Detect which cell encompasses the target text, then output its [x, y] center coordinate. 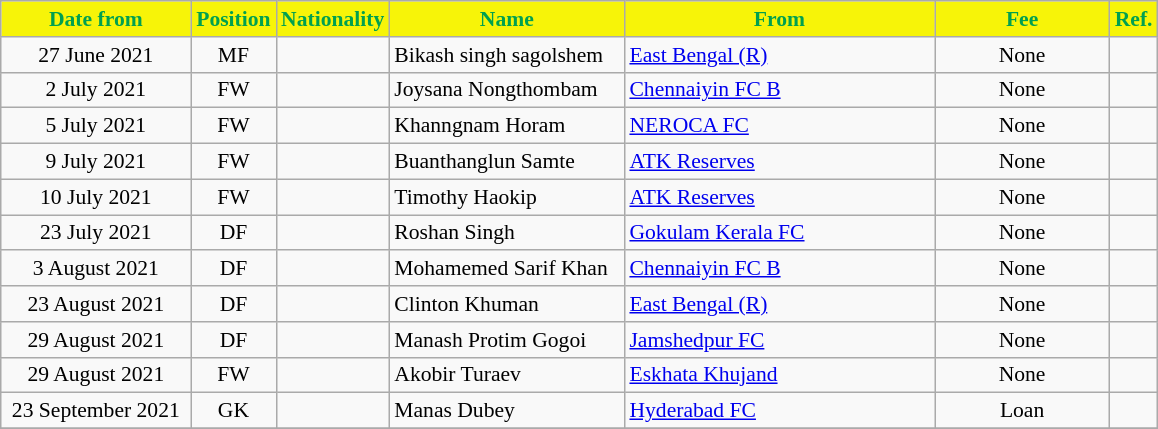
23 August 2021 [96, 304]
Ref. [1134, 19]
NEROCA FC [779, 126]
Position [234, 19]
Gokulam Kerala FC [779, 233]
23 September 2021 [96, 411]
3 August 2021 [96, 269]
9 July 2021 [96, 162]
Akobir Turaev [506, 375]
23 July 2021 [96, 233]
27 June 2021 [96, 55]
Mohamemed Sarif Khan [506, 269]
Buanthanglun Samte [506, 162]
Manas Dubey [506, 411]
2 July 2021 [96, 90]
5 July 2021 [96, 126]
Jamshedpur FC [779, 340]
Hyderabad FC [779, 411]
MF [234, 55]
Roshan Singh [506, 233]
Fee [1022, 19]
Clinton Khuman [506, 304]
Loan [1022, 411]
Timothy Haokip [506, 197]
Bikash singh sagolshem [506, 55]
From [779, 19]
Eskhata Khujand [779, 375]
GK [234, 411]
Date from [96, 19]
Nationality [332, 19]
10 July 2021 [96, 197]
Khanngnam Horam [506, 126]
Name [506, 19]
Manash Protim Gogoi [506, 340]
Joysana Nongthombam [506, 90]
